Provide the [x, y] coordinate of the cell's center where the given text is located.  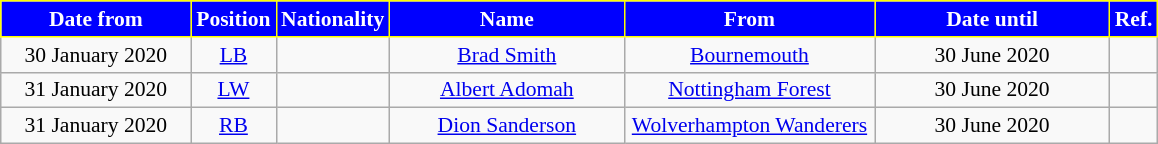
RB [234, 126]
Brad Smith [506, 55]
Ref. [1134, 19]
LB [234, 55]
Date until [992, 19]
Albert Adomah [506, 90]
Dion Sanderson [506, 126]
Bournemouth [749, 55]
Wolverhampton Wanderers [749, 126]
Nationality [332, 19]
Nottingham Forest [749, 90]
30 January 2020 [96, 55]
From [749, 19]
Date from [96, 19]
Name [506, 19]
LW [234, 90]
Position [234, 19]
